Provide the [X, Y] coordinate of the cell's center where the given text is located.  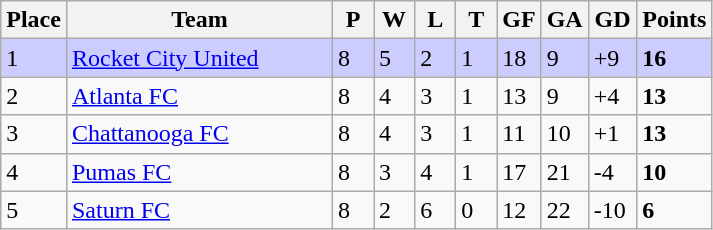
Rocket City United [199, 58]
Team [199, 20]
Points [674, 20]
16 [674, 58]
+4 [612, 96]
21 [564, 172]
L [436, 20]
GA [564, 20]
P [354, 20]
+9 [612, 58]
11 [519, 134]
12 [519, 210]
Chattanooga FC [199, 134]
-4 [612, 172]
18 [519, 58]
22 [564, 210]
17 [519, 172]
GD [612, 20]
T [476, 20]
GF [519, 20]
Atlanta FC [199, 96]
+1 [612, 134]
Pumas FC [199, 172]
-10 [612, 210]
Saturn FC [199, 210]
Place [34, 20]
W [394, 20]
0 [476, 210]
